Pinpoint the cell where the given text exists, returning its [x, y] midpoint coordinate. 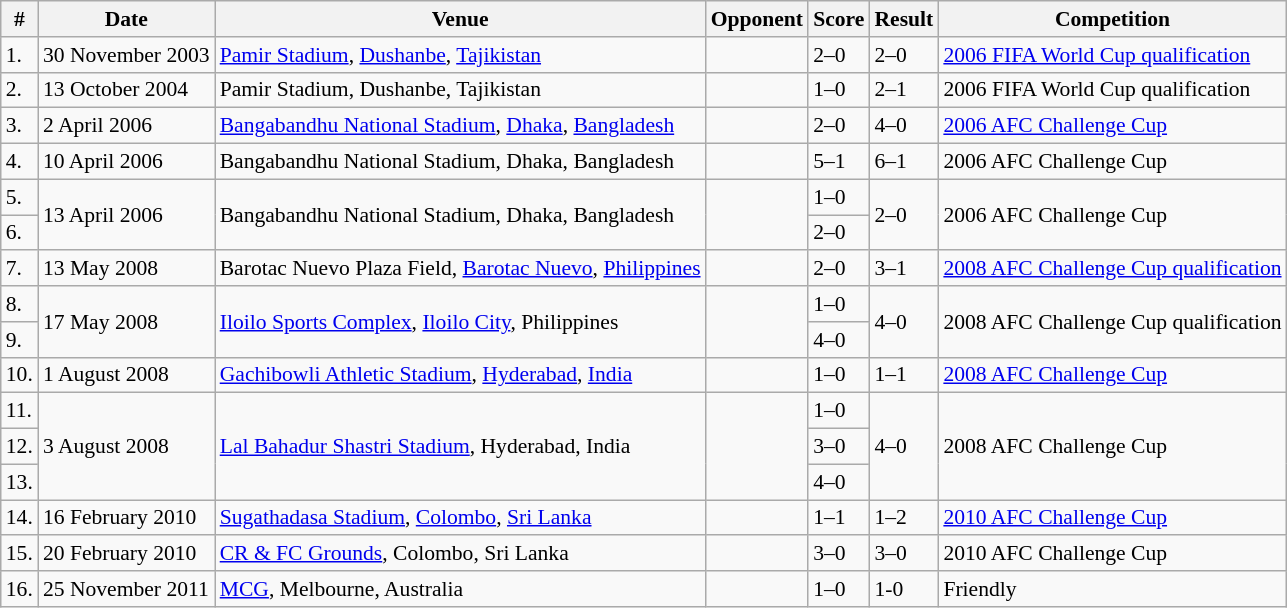
10. [20, 375]
13 May 2008 [126, 269]
16. [20, 589]
2. [20, 90]
12. [20, 447]
25 November 2011 [126, 589]
15. [20, 554]
6–1 [904, 162]
13 October 2004 [126, 90]
3 August 2008 [126, 446]
1 August 2008 [126, 375]
Result [904, 19]
5. [20, 197]
30 November 2003 [126, 55]
1–2 [904, 518]
17 May 2008 [126, 322]
Sugathadasa Stadium, Colombo, Sri Lanka [460, 518]
1. [20, 55]
14. [20, 518]
Lal Bahadur Shastri Stadium, Hyderabad, India [460, 446]
Friendly [1112, 589]
3. [20, 126]
2–1 [904, 90]
7. [20, 269]
8. [20, 304]
3–1 [904, 269]
Score [838, 19]
CR & FC Grounds, Colombo, Sri Lanka [460, 554]
MCG, Melbourne, Australia [460, 589]
16 February 2010 [126, 518]
# [20, 19]
5–1 [838, 162]
13. [20, 482]
Competition [1112, 19]
Opponent [758, 19]
20 February 2010 [126, 554]
6. [20, 233]
9. [20, 340]
4. [20, 162]
Barotac Nuevo Plaza Field, Barotac Nuevo, Philippines [460, 269]
13 April 2006 [126, 214]
1-0 [904, 589]
10 April 2006 [126, 162]
Gachibowli Athletic Stadium, Hyderabad, India [460, 375]
11. [20, 411]
Venue [460, 19]
2 April 2006 [126, 126]
Date [126, 19]
Iloilo Sports Complex, Iloilo City, Philippines [460, 322]
